Locate the cell with the specified text and output its [X, Y] center coordinate. 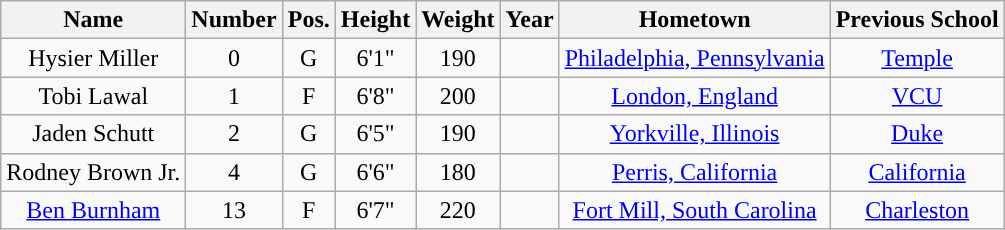
Ben Burnham [94, 210]
VCU [917, 96]
Weight [458, 20]
0 [234, 58]
Philadelphia, Pennsylvania [694, 58]
13 [234, 210]
London, England [694, 96]
Hysier Miller [94, 58]
Temple [917, 58]
6'8" [375, 96]
Height [375, 20]
Hometown [694, 20]
Number [234, 20]
6'1" [375, 58]
200 [458, 96]
Pos. [308, 20]
California [917, 172]
Jaden Schutt [94, 134]
2 [234, 134]
Tobi Lawal [94, 96]
4 [234, 172]
Rodney Brown Jr. [94, 172]
1 [234, 96]
220 [458, 210]
Year [530, 20]
180 [458, 172]
Fort Mill, South Carolina [694, 210]
Charleston [917, 210]
Previous School [917, 20]
Yorkville, Illinois [694, 134]
6'5" [375, 134]
6'6" [375, 172]
Name [94, 20]
Duke [917, 134]
Perris, California [694, 172]
6'7" [375, 210]
